Find where the given text appears and provide that cell's center as [X, Y] coordinate. 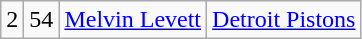
Melvin Levett [133, 20]
2 [12, 20]
Detroit Pistons [284, 20]
54 [42, 20]
